Search for the cell housing the specified text and yield its [X, Y] center coordinate. 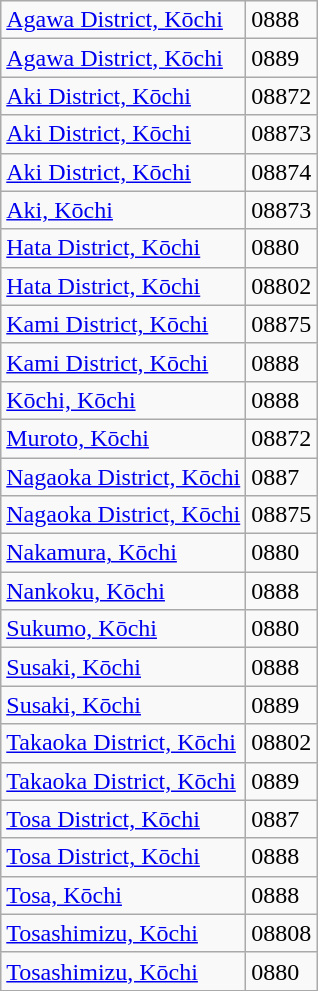
08874 [282, 172]
Tosa, Kōchi [124, 895]
Aki, Kōchi [124, 210]
Kōchi, Kōchi [124, 400]
08808 [282, 933]
Muroto, Kōchi [124, 438]
Nankoku, Kōchi [124, 591]
Sukumo, Kōchi [124, 629]
Nakamura, Kōchi [124, 553]
